Provide the [X, Y] coordinate of the cell's center where the given text is located.  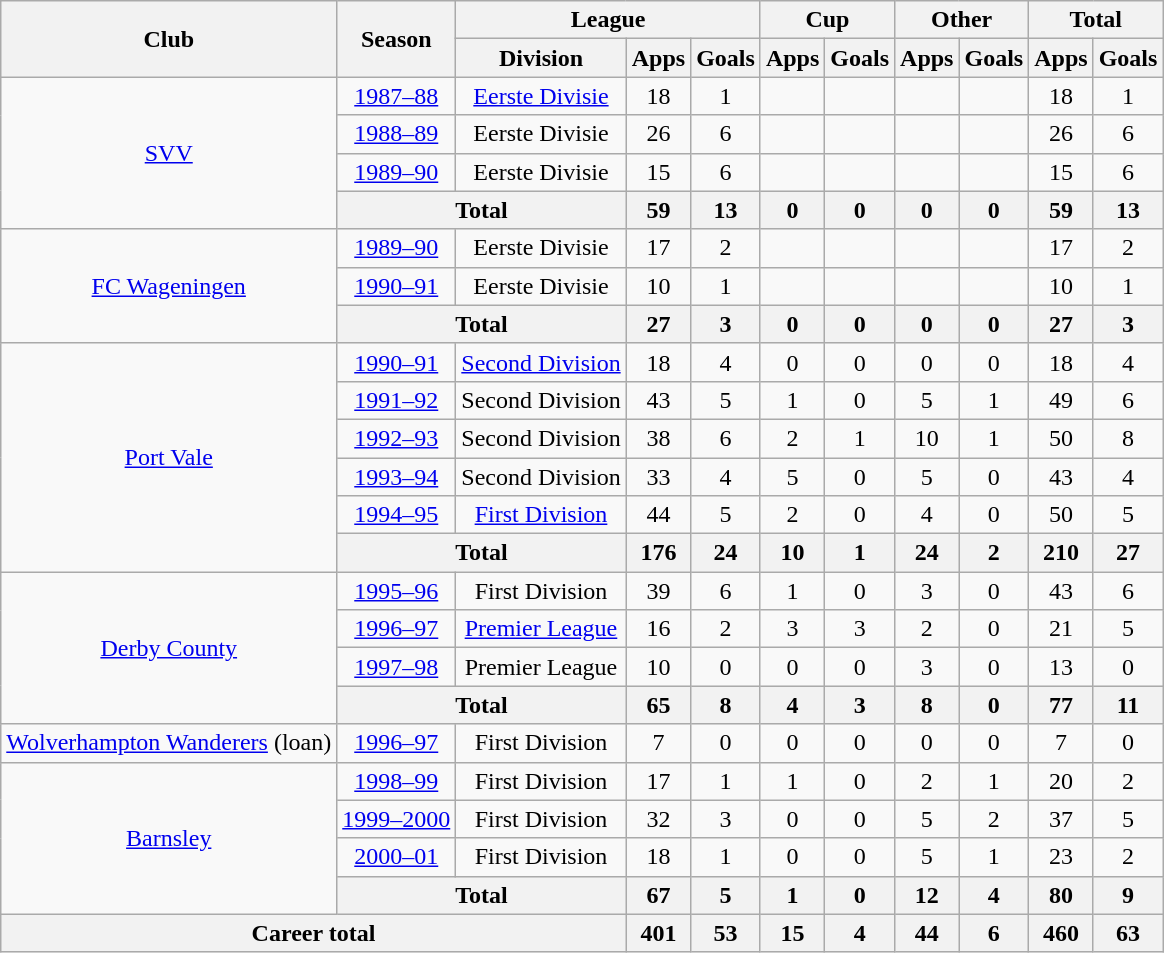
32 [658, 819]
1995–96 [396, 591]
1997–98 [396, 667]
210 [1061, 553]
Wolverhampton Wanderers (loan) [169, 743]
12 [927, 895]
1998–99 [396, 781]
460 [1061, 933]
9 [1128, 895]
1991–92 [396, 400]
23 [1061, 857]
FC Wageningen [169, 286]
65 [658, 705]
77 [1061, 705]
33 [658, 477]
Other [962, 20]
67 [658, 895]
16 [658, 629]
63 [1128, 933]
1999–2000 [396, 819]
37 [1061, 819]
Season [396, 39]
Career total [314, 933]
49 [1061, 400]
401 [658, 933]
20 [1061, 781]
1992–93 [396, 438]
1988–89 [396, 134]
Club [169, 39]
League [608, 20]
SVV [169, 153]
1987–88 [396, 96]
21 [1061, 629]
1993–94 [396, 477]
Division [541, 58]
39 [658, 591]
Derby County [169, 648]
53 [726, 933]
80 [1061, 895]
176 [658, 553]
1994–95 [396, 515]
2000–01 [396, 857]
Cup [827, 20]
38 [658, 438]
Barnsley [169, 838]
Port Vale [169, 457]
11 [1128, 705]
